Return [X, Y] of the center of cell containing provided text 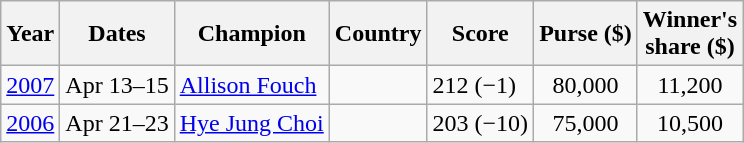
11,200 [690, 85]
10,500 [690, 123]
212 (−1) [480, 85]
203 (−10) [480, 123]
2006 [30, 123]
2007 [30, 85]
Apr 13–15 [117, 85]
Country [378, 34]
75,000 [586, 123]
Apr 21–23 [117, 123]
Purse ($) [586, 34]
Score [480, 34]
Year [30, 34]
Champion [252, 34]
Dates [117, 34]
Allison Fouch [252, 85]
Hye Jung Choi [252, 123]
Winner'sshare ($) [690, 34]
80,000 [586, 85]
